Pinpoint the cell where the given text exists, returning its [x, y] midpoint coordinate. 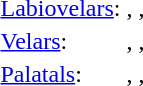
, [130, 41]
